Return (X, Y) of the center of cell containing provided text 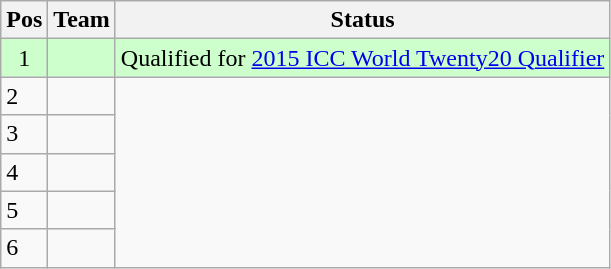
6 (24, 248)
1 (24, 58)
Qualified for 2015 ICC World Twenty20 Qualifier (362, 58)
3 (24, 134)
4 (24, 172)
5 (24, 210)
Status (362, 20)
2 (24, 96)
Team (82, 20)
Pos (24, 20)
